From the cell containing the given text, extract its center point as (X, Y) coordinate. 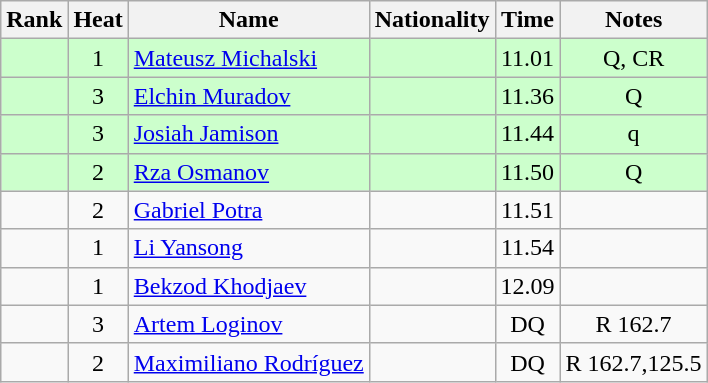
Artem Loginov (248, 324)
Rza Osmanov (248, 172)
11.54 (528, 248)
11.51 (528, 210)
Name (248, 20)
Elchin Muradov (248, 96)
Q, CR (634, 58)
11.01 (528, 58)
Gabriel Potra (248, 210)
11.44 (528, 134)
12.09 (528, 286)
Bekzod Khodjaev (248, 286)
R 162.7,125.5 (634, 362)
11.50 (528, 172)
Rank (34, 20)
Nationality (432, 20)
Mateusz Michalski (248, 58)
Time (528, 20)
Heat (98, 20)
Maximiliano Rodríguez (248, 362)
11.36 (528, 96)
Notes (634, 20)
R 162.7 (634, 324)
Li Yansong (248, 248)
q (634, 134)
Josiah Jamison (248, 134)
